From the cell containing the given text, extract its center point as (x, y) coordinate. 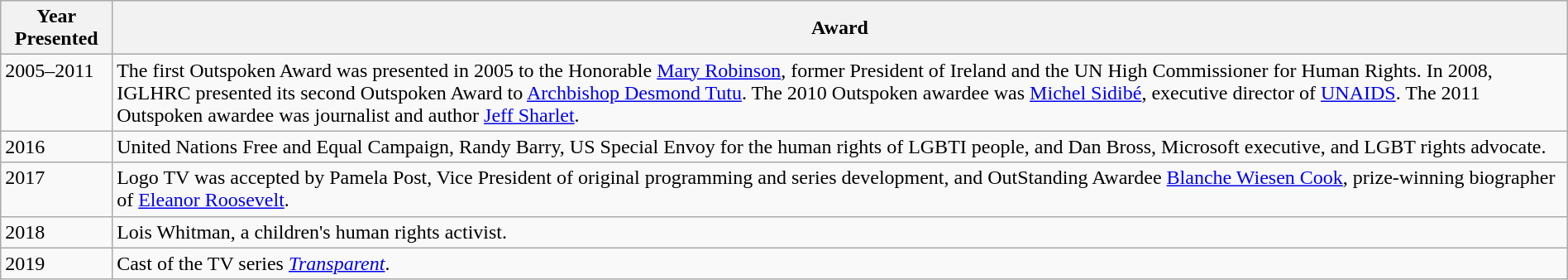
Year Presented (56, 28)
2018 (56, 232)
2005–2011 (56, 93)
Award (840, 28)
2017 (56, 189)
2019 (56, 263)
Lois Whitman, a children's human rights activist. (840, 232)
Cast of the TV series Transparent. (840, 263)
2016 (56, 147)
